Locate the cell with the specified text and output its [X, Y] center coordinate. 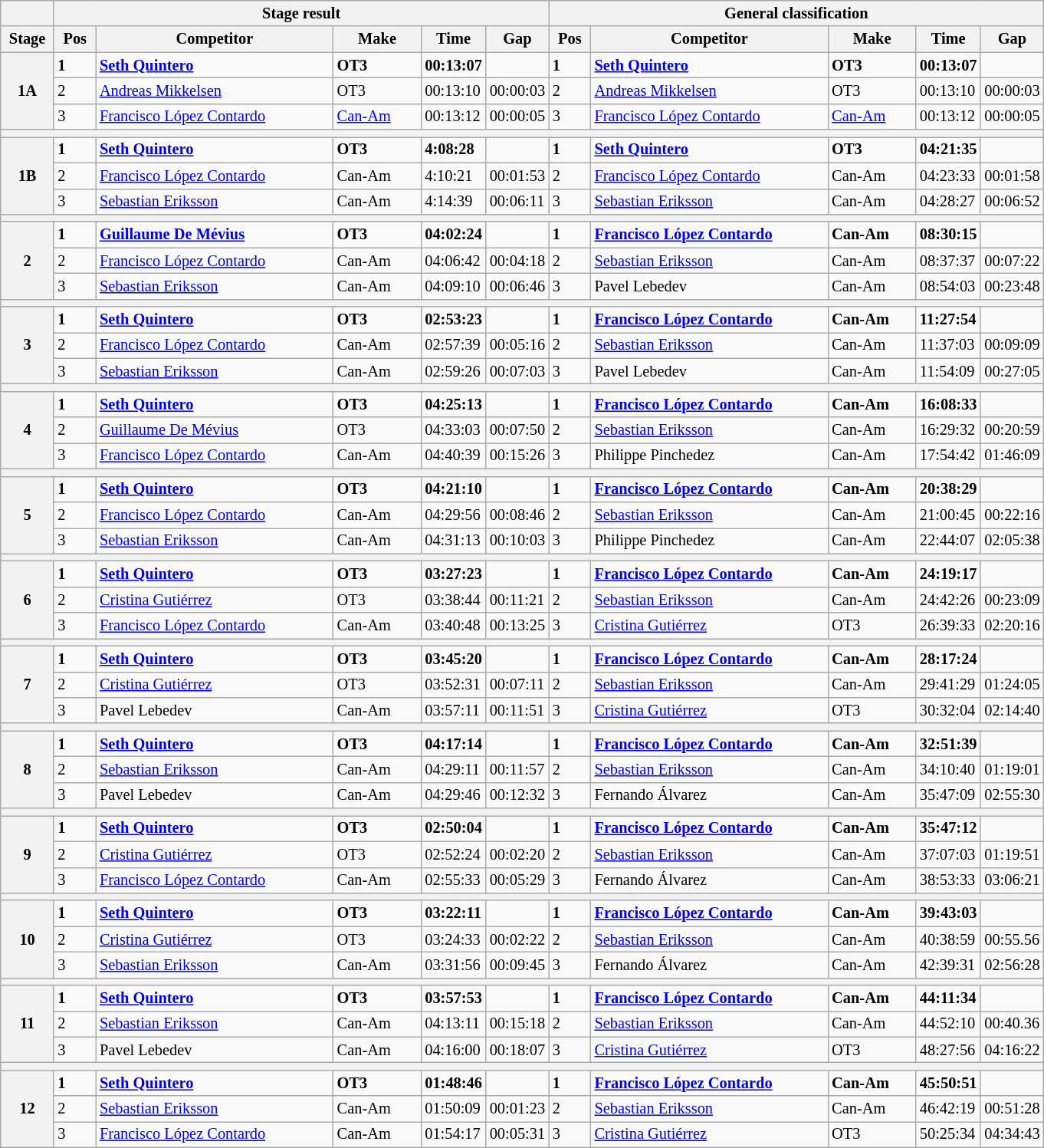
03:27:23 [453, 574]
01:19:01 [1012, 769]
02:14:40 [1012, 710]
44:11:34 [948, 998]
General classification [796, 13]
00:05:29 [517, 880]
4:08:28 [453, 150]
04:28:27 [948, 202]
21:00:45 [948, 515]
03:57:53 [453, 998]
48:27:56 [948, 1050]
01:46:09 [1012, 456]
00:23:48 [1012, 286]
00:02:22 [517, 939]
01:54:17 [453, 1134]
35:47:09 [948, 795]
04:34:43 [1012, 1134]
00:20:59 [1012, 430]
00:01:53 [517, 176]
00:11:57 [517, 769]
03:38:44 [453, 600]
00:12:32 [517, 795]
02:50:04 [453, 828]
00:05:31 [517, 1134]
00:13:25 [517, 626]
26:39:33 [948, 626]
01:50:09 [453, 1109]
00:27:05 [1012, 371]
00:06:11 [517, 202]
46:42:19 [948, 1109]
00:55.56 [1012, 939]
02:56:28 [1012, 965]
44:52:10 [948, 1024]
03:31:56 [453, 965]
11:54:09 [948, 371]
00:02:20 [517, 854]
03:45:20 [453, 659]
00:40.36 [1012, 1024]
1B [28, 175]
00:15:26 [517, 456]
1A [28, 90]
00:06:52 [1012, 202]
00:07:22 [1012, 261]
Stage [28, 39]
00:18:07 [517, 1050]
5 [28, 515]
Stage result [301, 13]
04:25:13 [453, 404]
4:14:39 [453, 202]
30:32:04 [948, 710]
04:23:33 [948, 176]
04:29:46 [453, 795]
38:53:33 [948, 880]
00:06:46 [517, 286]
16:08:33 [948, 404]
39:43:03 [948, 913]
00:11:51 [517, 710]
9 [28, 854]
22:44:07 [948, 541]
04:40:39 [453, 456]
03:24:33 [453, 939]
03:57:11 [453, 710]
02:55:30 [1012, 795]
00:22:16 [1012, 515]
16:29:32 [948, 430]
03:52:31 [453, 685]
04:21:10 [453, 489]
00:07:11 [517, 685]
01:48:46 [453, 1083]
03:06:21 [1012, 880]
8 [28, 770]
02:05:38 [1012, 541]
00:05:16 [517, 345]
02:53:23 [453, 320]
28:17:24 [948, 659]
02:55:33 [453, 880]
32:51:39 [948, 744]
00:07:03 [517, 371]
00:11:21 [517, 600]
00:23:09 [1012, 600]
04:02:24 [453, 235]
02:57:39 [453, 345]
01:24:05 [1012, 685]
7 [28, 684]
4 [28, 429]
6 [28, 600]
04:21:35 [948, 150]
03:40:48 [453, 626]
04:13:11 [453, 1024]
04:31:13 [453, 541]
03:22:11 [453, 913]
42:39:31 [948, 965]
45:50:51 [948, 1083]
04:33:03 [453, 430]
00:07:50 [517, 430]
08:54:03 [948, 286]
4:10:21 [453, 176]
00:01:23 [517, 1109]
02:59:26 [453, 371]
24:19:17 [948, 574]
02:20:16 [1012, 626]
04:16:22 [1012, 1050]
10 [28, 939]
50:25:34 [948, 1134]
34:10:40 [948, 769]
08:30:15 [948, 235]
04:29:56 [453, 515]
04:06:42 [453, 261]
00:08:46 [517, 515]
11:27:54 [948, 320]
01:19:51 [1012, 854]
08:37:37 [948, 261]
40:38:59 [948, 939]
00:10:03 [517, 541]
11:37:03 [948, 345]
37:07:03 [948, 854]
24:42:26 [948, 600]
00:15:18 [517, 1024]
17:54:42 [948, 456]
00:51:28 [1012, 1109]
04:17:14 [453, 744]
00:09:45 [517, 965]
20:38:29 [948, 489]
04:09:10 [453, 286]
04:29:11 [453, 769]
02:52:24 [453, 854]
00:01:58 [1012, 176]
35:47:12 [948, 828]
29:41:29 [948, 685]
11 [28, 1025]
04:16:00 [453, 1050]
00:09:09 [1012, 345]
00:04:18 [517, 261]
12 [28, 1109]
